Extract the [X, Y] coordinate from the center of the cell holding the provided text.  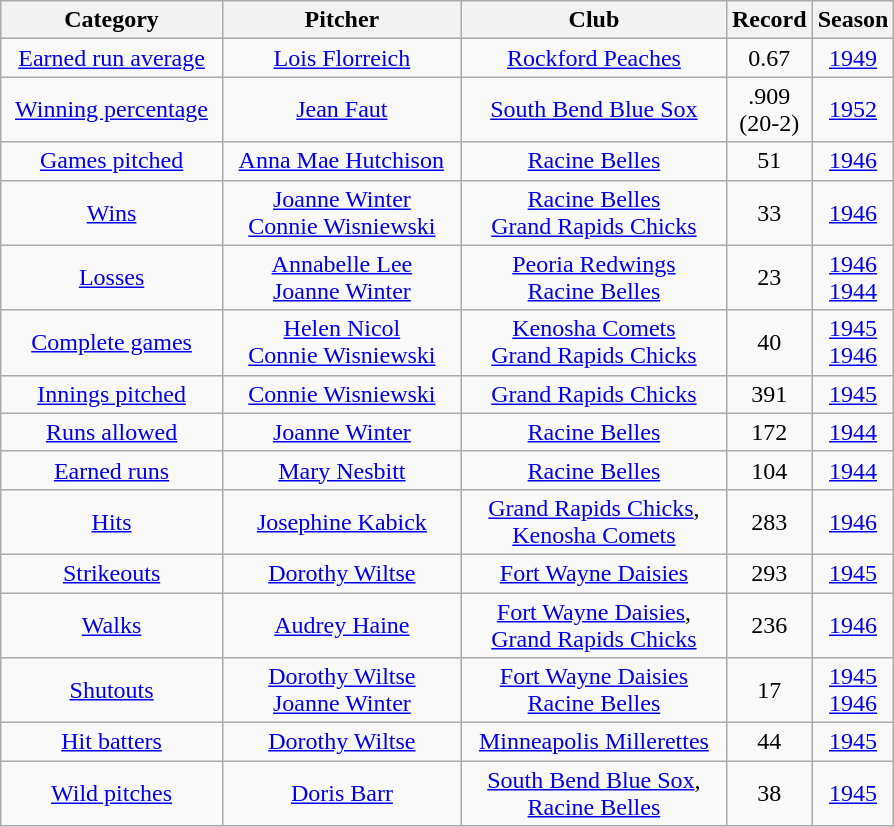
1949 [853, 58]
Shutouts [112, 690]
Grand Rapids Chicks [594, 394]
.909(20-2) [769, 110]
51 [769, 161]
172 [769, 432]
Complete games [112, 342]
236 [769, 624]
293 [769, 573]
South Bend Blue Sox [594, 110]
Connie Wisniewski [342, 394]
Dorothy WiltseJoanne Winter [342, 690]
South Bend Blue Sox,Racine Belles [594, 794]
Hits [112, 522]
Jean Faut [342, 110]
Audrey Haine [342, 624]
Peoria RedwingsRacine Belles [594, 278]
Losses [112, 278]
283 [769, 522]
391 [769, 394]
19461944 [853, 278]
23 [769, 278]
Fort Wayne Daisies [594, 573]
Season [853, 20]
Club [594, 20]
Fort Wayne Daisies,Grand Rapids Chicks [594, 624]
Anna Mae Hutchison [342, 161]
Grand Rapids Chicks,Kenosha Comets [594, 522]
Helen NicolConnie Wisniewski [342, 342]
Wild pitches [112, 794]
Pitcher [342, 20]
Hit batters [112, 742]
Winning percentage [112, 110]
Racine BellesGrand Rapids Chicks [594, 212]
40 [769, 342]
Runs allowed [112, 432]
Mary Nesbitt [342, 470]
44 [769, 742]
Earned run average [112, 58]
Joanne Winter [342, 432]
Joanne WinterConnie Wisniewski [342, 212]
Walks [112, 624]
Fort Wayne DaisiesRacine Belles [594, 690]
Josephine Kabick [342, 522]
Minneapolis Millerettes [594, 742]
Category [112, 20]
Games pitched [112, 161]
Wins [112, 212]
Record [769, 20]
Annabelle LeeJoanne Winter [342, 278]
17 [769, 690]
Kenosha CometsGrand Rapids Chicks [594, 342]
1952 [853, 110]
Innings pitched [112, 394]
33 [769, 212]
Rockford Peaches [594, 58]
0.67 [769, 58]
Earned runs [112, 470]
Doris Barr [342, 794]
Lois Florreich [342, 58]
Strikeouts [112, 573]
104 [769, 470]
38 [769, 794]
